Identify which cell holds the provided text, then report its (x, y) central coordinate. 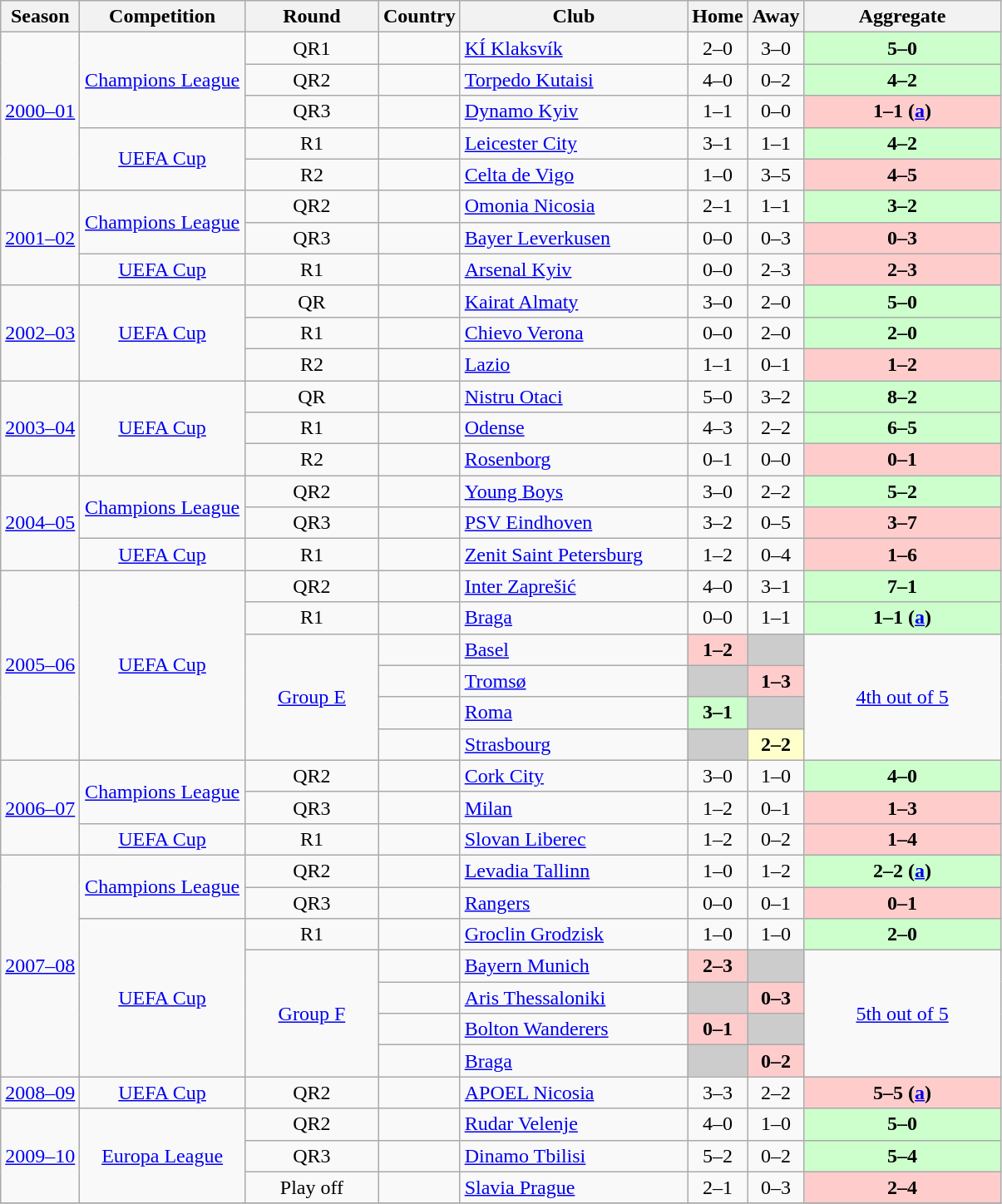
Milan (574, 807)
Group E (311, 697)
8–2 (902, 397)
Country (419, 17)
2007–08 (40, 965)
Club (574, 17)
2006–07 (40, 807)
2–2 (a) (902, 871)
PSV Eindhoven (574, 523)
Strasbourg (574, 744)
Leicester City (574, 143)
Levadia Tallinn (574, 871)
Bayer Leverkusen (574, 238)
Bolton Wanderers (574, 1029)
Round (311, 17)
4–3 (718, 428)
Torpedo Kutaisi (574, 80)
Chievo Verona (574, 333)
Season (40, 17)
2008–09 (40, 1093)
Cork City (574, 776)
3–3 (718, 1093)
Tromsø (574, 681)
APOEL Nicosia (574, 1093)
2004–05 (40, 523)
1–4 (902, 839)
Odense (574, 428)
Bayern Munich (574, 966)
KÍ Klaksvík (574, 48)
Zenit Saint Petersburg (574, 555)
Nistru Otaci (574, 397)
Rudar Velenje (574, 1124)
0–5 (776, 523)
5th out of 5 (902, 1014)
Away (776, 17)
4th out of 5 (902, 697)
Groclin Grodzisk (574, 935)
QR1 (311, 48)
2009–10 (40, 1156)
2003–04 (40, 428)
Roma (574, 713)
7–1 (902, 586)
Rosenborg (574, 460)
Aggregate (902, 17)
Lazio (574, 364)
Home (718, 17)
Dinamo Tbilisi (574, 1156)
3–7 (902, 523)
Inter Zaprešić (574, 586)
Competition (163, 17)
Young Boys (574, 491)
1–6 (902, 555)
2000–01 (40, 111)
2005–06 (40, 665)
2001–02 (40, 238)
2002–03 (40, 333)
Aris Thessaloniki (574, 998)
Omonia Nicosia (574, 206)
Kairat Almaty (574, 301)
5–4 (902, 1156)
6–5 (902, 428)
Slavia Prague (574, 1187)
Europa League (163, 1156)
Basel (574, 649)
Celta de Vigo (574, 175)
3–5 (776, 175)
Group F (311, 1014)
5–5 (a) (902, 1093)
Dynamo Kyiv (574, 111)
Arsenal Kyiv (574, 269)
Rangers (574, 902)
4–5 (902, 175)
Slovan Liberec (574, 839)
2–4 (902, 1187)
0–4 (776, 555)
Play off (311, 1187)
